Extract the (X, Y) coordinate from the center of the cell holding the provided text.  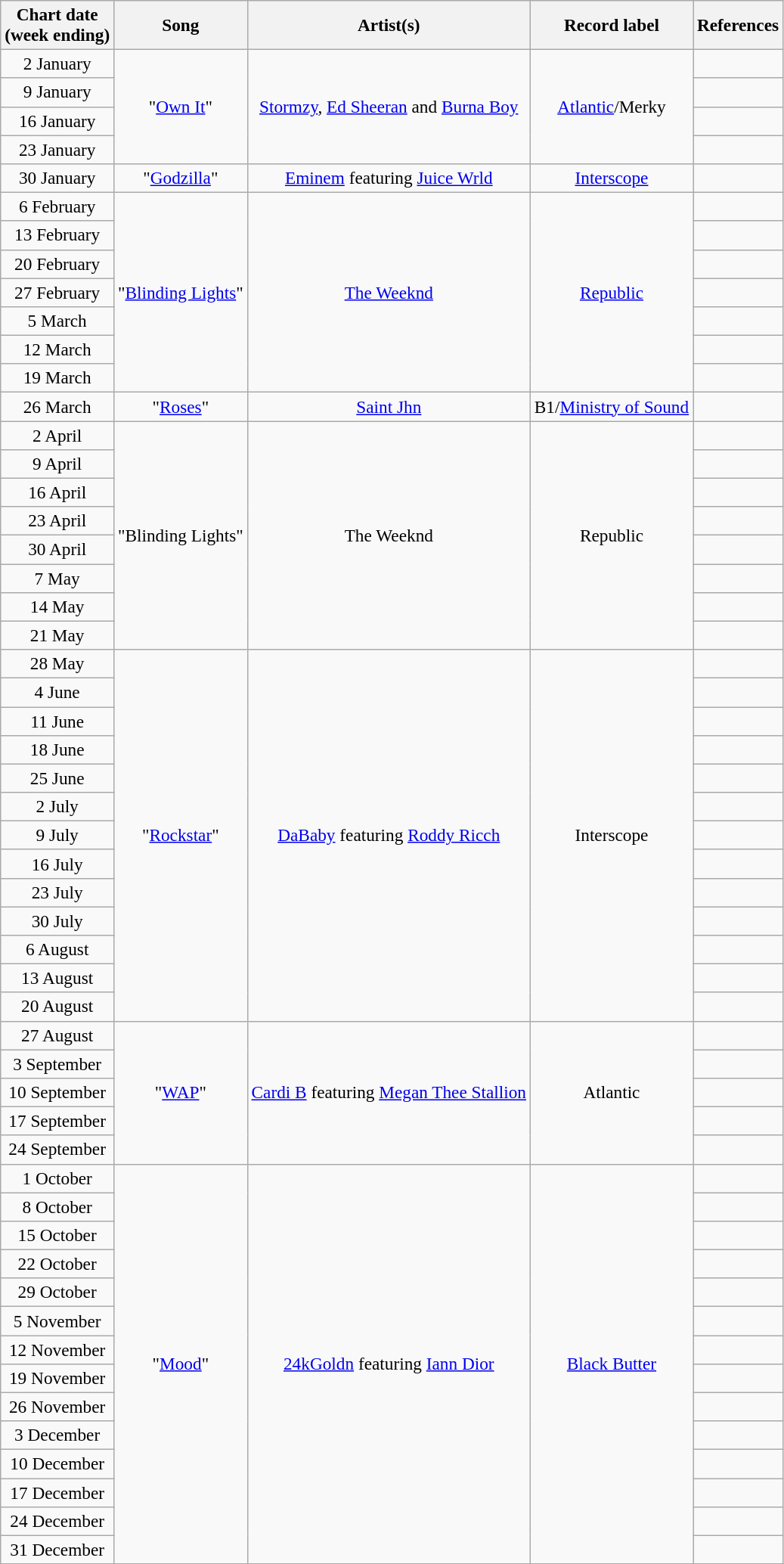
24kGoldn featuring Iann Dior (389, 1364)
26 March (57, 406)
23 January (57, 149)
7 May (57, 578)
Cardi B featuring Megan Thee Stallion (389, 1092)
Artist(s) (389, 24)
2 July (57, 806)
15 October (57, 1235)
Eminem featuring Juice Wrld (389, 178)
Song (181, 24)
12 March (57, 349)
1 October (57, 1178)
2 January (57, 64)
6 August (57, 949)
13 February (57, 235)
4 June (57, 692)
5 November (57, 1320)
9 April (57, 464)
24 December (57, 1521)
27 August (57, 1035)
"Mood" (181, 1364)
27 February (57, 292)
31 December (57, 1550)
18 June (57, 749)
16 January (57, 121)
12 November (57, 1349)
9 January (57, 92)
3 December (57, 1435)
8 October (57, 1206)
"Roses" (181, 406)
3 September (57, 1063)
16 April (57, 492)
28 May (57, 663)
DaBaby featuring Roddy Ricch (389, 835)
30 April (57, 549)
9 July (57, 835)
2 April (57, 435)
Chart date(week ending) (57, 24)
19 March (57, 378)
30 January (57, 178)
Black Butter (611, 1364)
B1/Ministry of Sound (611, 406)
Record label (611, 24)
"Godzilla" (181, 178)
Stormzy, Ed Sheeran and Burna Boy (389, 106)
17 December (57, 1492)
6 February (57, 206)
24 September (57, 1150)
10 September (57, 1092)
13 August (57, 978)
Saint Jhn (389, 406)
23 July (57, 892)
16 July (57, 864)
11 June (57, 721)
30 July (57, 920)
References (738, 24)
5 March (57, 321)
21 May (57, 635)
22 October (57, 1264)
17 September (57, 1121)
23 April (57, 521)
"Rockstar" (181, 835)
20 February (57, 264)
26 November (57, 1407)
25 June (57, 778)
"Own It" (181, 106)
10 December (57, 1463)
"WAP" (181, 1092)
20 August (57, 1007)
14 May (57, 607)
Atlantic (611, 1092)
Atlantic/Merky (611, 106)
19 November (57, 1378)
29 October (57, 1292)
